Return the [x, y] coordinate for the center point of the cell that contains the specified text.  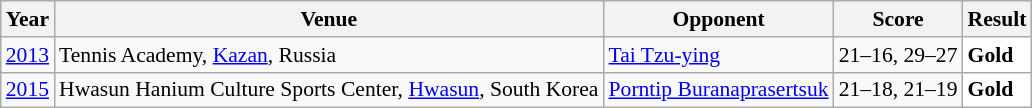
Tennis Academy, Kazan, Russia [328, 55]
Opponent [719, 19]
Porntip Buranaprasertsuk [719, 90]
Year [28, 19]
2015 [28, 90]
Hwasun Hanium Culture Sports Center, Hwasun, South Korea [328, 90]
21–16, 29–27 [898, 55]
Venue [328, 19]
Tai Tzu-ying [719, 55]
21–18, 21–19 [898, 90]
Score [898, 19]
Result [998, 19]
2013 [28, 55]
